Extract the [X, Y] coordinate from the center of the cell holding the provided text.  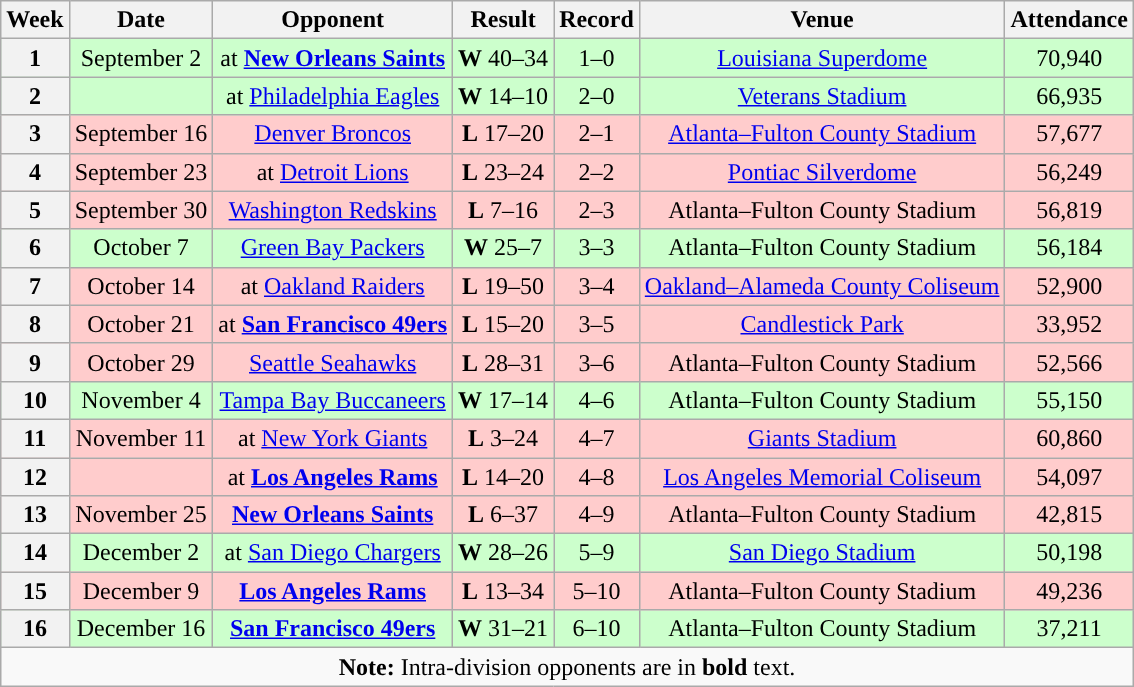
November 25 [141, 515]
at Oakland Raiders [333, 286]
September 2 [141, 58]
L 28–31 [504, 362]
Veterans Stadium [822, 96]
4–6 [597, 400]
San Francisco 49ers [333, 629]
L 3–24 [504, 438]
4–9 [597, 515]
L 17–20 [504, 134]
L 13–34 [504, 591]
at New Orleans Saints [333, 58]
December 16 [141, 629]
33,952 [1069, 324]
L 19–50 [504, 286]
6–10 [597, 629]
W 28–26 [504, 553]
Los Angeles Rams [333, 591]
Pontiac Silverdome [822, 172]
October 29 [141, 362]
New Orleans Saints [333, 515]
5–9 [597, 553]
Opponent [333, 20]
56,819 [1069, 210]
5–10 [597, 591]
11 [35, 438]
7 [35, 286]
October 7 [141, 248]
W 40–34 [504, 58]
54,097 [1069, 477]
Denver Broncos [333, 134]
4–7 [597, 438]
60,860 [1069, 438]
52,566 [1069, 362]
September 23 [141, 172]
13 [35, 515]
5 [35, 210]
Green Bay Packers [333, 248]
3–6 [597, 362]
56,184 [1069, 248]
14 [35, 553]
66,935 [1069, 96]
15 [35, 591]
Los Angeles Memorial Coliseum [822, 477]
at Detroit Lions [333, 172]
December 9 [141, 591]
November 11 [141, 438]
September 30 [141, 210]
Week [35, 20]
W 31–21 [504, 629]
16 [35, 629]
Louisiana Superdome [822, 58]
3 [35, 134]
1 [35, 58]
Note: Intra-division opponents are in bold text. [568, 667]
San Diego Stadium [822, 553]
L 6–37 [504, 515]
Washington Redskins [333, 210]
L 23–24 [504, 172]
2–3 [597, 210]
Tampa Bay Buccaneers [333, 400]
W 25–7 [504, 248]
at New York Giants [333, 438]
at Philadelphia Eagles [333, 96]
42,815 [1069, 515]
L 7–16 [504, 210]
September 16 [141, 134]
57,677 [1069, 134]
4 [35, 172]
10 [35, 400]
L 15–20 [504, 324]
L 14–20 [504, 477]
1–0 [597, 58]
37,211 [1069, 629]
50,198 [1069, 553]
49,236 [1069, 591]
W 14–10 [504, 96]
at San Francisco 49ers [333, 324]
November 4 [141, 400]
9 [35, 362]
3–3 [597, 248]
3–4 [597, 286]
at Los Angeles Rams [333, 477]
Record [597, 20]
October 21 [141, 324]
2–2 [597, 172]
Attendance [1069, 20]
Candlestick Park [822, 324]
W 17–14 [504, 400]
Giants Stadium [822, 438]
Oakland–Alameda County Coliseum [822, 286]
Seattle Seahawks [333, 362]
Result [504, 20]
6 [35, 248]
2–0 [597, 96]
October 14 [141, 286]
55,150 [1069, 400]
52,900 [1069, 286]
December 2 [141, 553]
2–1 [597, 134]
70,940 [1069, 58]
Venue [822, 20]
12 [35, 477]
Date [141, 20]
4–8 [597, 477]
3–5 [597, 324]
56,249 [1069, 172]
8 [35, 324]
2 [35, 96]
at San Diego Chargers [333, 553]
